Detect which cell encompasses the target text, then output its [x, y] center coordinate. 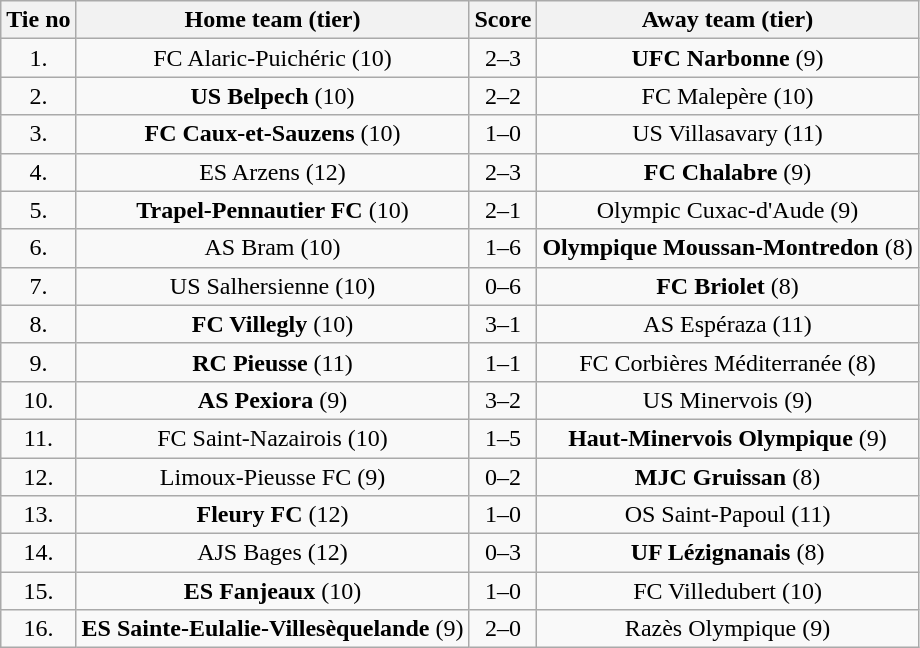
1–6 [503, 248]
FC Villedubert (10) [728, 591]
FC Saint-Nazairois (10) [272, 438]
US Minervois (9) [728, 400]
3. [38, 134]
Olympic Cuxac-d'Aude (9) [728, 210]
RC Pieusse (11) [272, 362]
UF Lézignanais (8) [728, 553]
UFC Narbonne (9) [728, 58]
7. [38, 286]
Score [503, 20]
Tie no [38, 20]
FC Chalabre (9) [728, 172]
3–2 [503, 400]
AJS Bages (12) [272, 553]
Home team (tier) [272, 20]
US Salhersienne (10) [272, 286]
AS Pexiora (9) [272, 400]
1. [38, 58]
US Belpech (10) [272, 96]
Limoux-Pieusse FC (9) [272, 477]
AS Espéraza (11) [728, 324]
6. [38, 248]
Haut-Minervois Olympique (9) [728, 438]
0–3 [503, 553]
2–1 [503, 210]
10. [38, 400]
16. [38, 629]
FC Caux-et-Sauzens (10) [272, 134]
1–1 [503, 362]
14. [38, 553]
2. [38, 96]
US Villasavary (11) [728, 134]
0–2 [503, 477]
ES Fanjeaux (10) [272, 591]
1–5 [503, 438]
5. [38, 210]
15. [38, 591]
FC Villegly (10) [272, 324]
FC Malepère (10) [728, 96]
9. [38, 362]
ES Arzens (12) [272, 172]
13. [38, 515]
2–2 [503, 96]
Olympique Moussan-Montredon (8) [728, 248]
ES Sainte-Eulalie-Villesèquelande (9) [272, 629]
12. [38, 477]
8. [38, 324]
11. [38, 438]
FC Briolet (8) [728, 286]
Away team (tier) [728, 20]
FC Alaric-Puichéric (10) [272, 58]
4. [38, 172]
Razès Olympique (9) [728, 629]
OS Saint-Papoul (11) [728, 515]
Trapel-Pennautier FC (10) [272, 210]
2–0 [503, 629]
0–6 [503, 286]
AS Bram (10) [272, 248]
Fleury FC (12) [272, 515]
FC Corbières Méditerranée (8) [728, 362]
MJC Gruissan (8) [728, 477]
3–1 [503, 324]
